Extract the [X, Y] coordinate from the center of the cell holding the provided text.  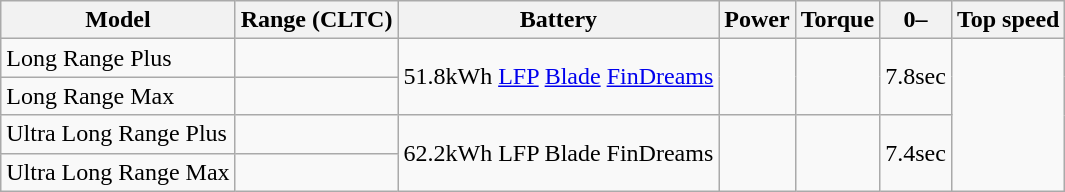
Battery [558, 20]
7.4sec [916, 153]
Top speed [1008, 20]
Torque [837, 20]
Range (CLTC) [316, 20]
Model [118, 20]
Long Range Plus [118, 58]
Long Range Max [118, 96]
51.8kWh LFP Blade FinDreams [558, 77]
0– [916, 20]
Ultra Long Range Plus [118, 134]
Power [757, 20]
62.2kWh LFP Blade FinDreams [558, 153]
7.8sec [916, 77]
Ultra Long Range Max [118, 172]
